Determine the [X, Y] coordinate at the center of the cell enclosing the given text.  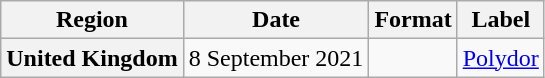
8 September 2021 [276, 58]
Polydor [500, 58]
Format [413, 20]
Date [276, 20]
Label [500, 20]
Region [92, 20]
United Kingdom [92, 58]
